Identify which cell holds the provided text, then report its (x, y) central coordinate. 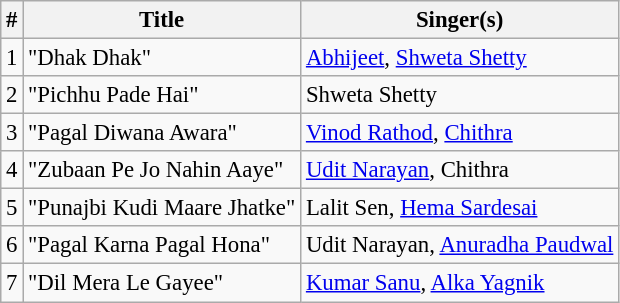
Kumar Sanu, Alka Yagnik (460, 283)
3 (12, 133)
Title (162, 20)
"Zubaan Pe Jo Nahin Aaye" (162, 170)
"Pichhu Pade Hai" (162, 95)
1 (12, 58)
Lalit Sen, Hema Sardesai (460, 208)
Udit Narayan, Anuradha Paudwal (460, 245)
# (12, 20)
Singer(s) (460, 20)
Abhijeet, Shweta Shetty (460, 58)
Vinod Rathod, Chithra (460, 133)
7 (12, 283)
Shweta Shetty (460, 95)
"Pagal Karna Pagal Hona" (162, 245)
2 (12, 95)
"Dil Mera Le Gayee" (162, 283)
5 (12, 208)
Udit Narayan, Chithra (460, 170)
4 (12, 170)
"Punajbi Kudi Maare Jhatke" (162, 208)
6 (12, 245)
"Dhak Dhak" (162, 58)
"Pagal Diwana Awara" (162, 133)
